Locate the cell with the specified text and output its (X, Y) center coordinate. 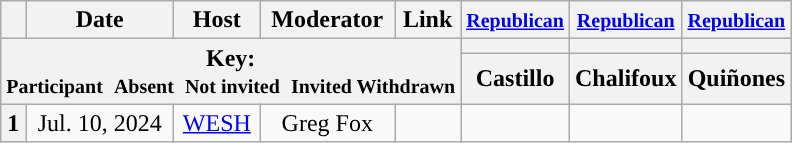
Quiñones (736, 78)
Castillo (516, 78)
1 (14, 123)
WESH (217, 123)
Host (217, 20)
Key: Participant Absent Not invited Invited Withdrawn (231, 72)
Jul. 10, 2024 (100, 123)
Greg Fox (327, 123)
Chalifoux (626, 78)
Date (100, 20)
Link (427, 20)
Moderator (327, 20)
